Return the (X, Y) coordinate for the center point of the cell that contains the specified text.  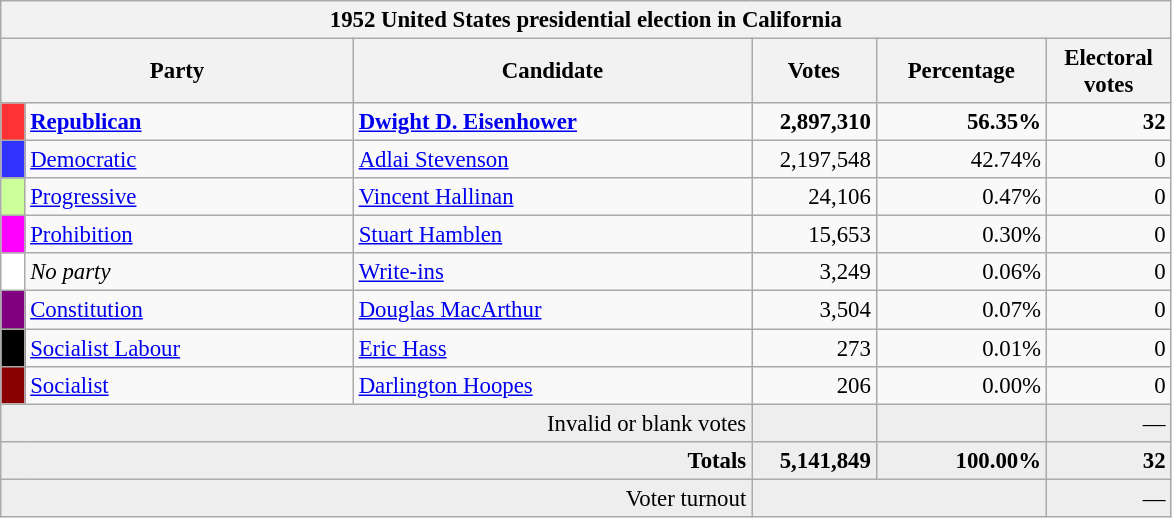
Vincent Hallinan (552, 197)
Write-ins (552, 273)
Republican (189, 122)
0.47% (961, 197)
0.00% (961, 385)
Dwight D. Eisenhower (552, 122)
206 (814, 385)
Percentage (961, 72)
5,141,849 (814, 460)
56.35% (961, 122)
Socialist Labour (189, 348)
42.74% (961, 160)
Constitution (189, 310)
Candidate (552, 72)
Progressive (189, 197)
Totals (376, 460)
0.30% (961, 235)
Party (178, 72)
Prohibition (189, 235)
0.07% (961, 310)
24,106 (814, 197)
3,504 (814, 310)
Adlai Stevenson (552, 160)
Douglas MacArthur (552, 310)
Eric Hass (552, 348)
1952 United States presidential election in California (586, 20)
2,897,310 (814, 122)
0.06% (961, 273)
Darlington Hoopes (552, 385)
0.01% (961, 348)
2,197,548 (814, 160)
Voter turnout (376, 498)
15,653 (814, 235)
3,249 (814, 273)
Votes (814, 72)
Invalid or blank votes (376, 423)
Democratic (189, 160)
100.00% (961, 460)
Stuart Hamblen (552, 235)
No party (189, 273)
Socialist (189, 385)
273 (814, 348)
Electoral votes (1108, 72)
